Extract the (X, Y) coordinate from the center of the cell holding the provided text.  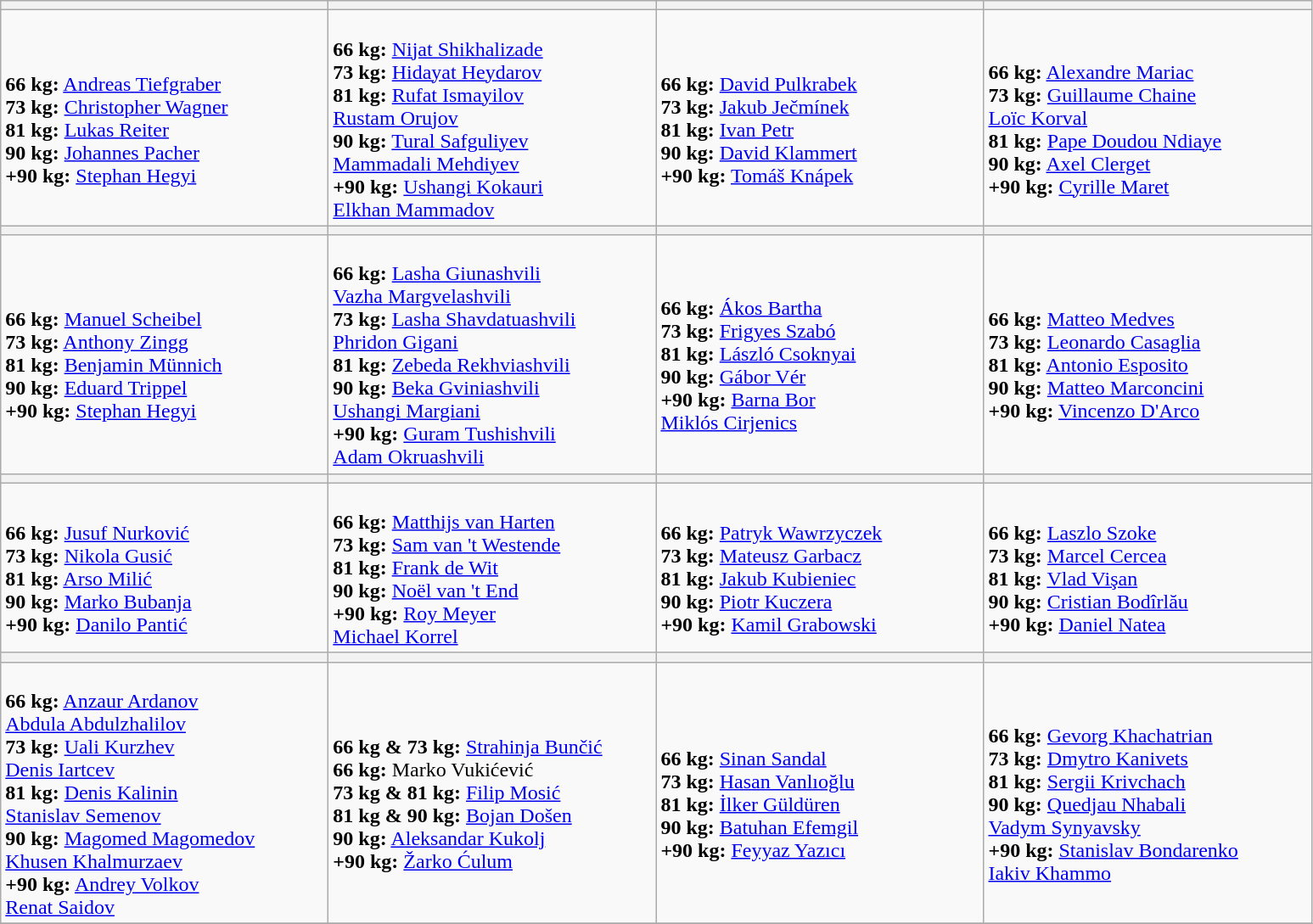
66 kg: Matteo Medves73 kg: Leonardo Casaglia81 kg: Antonio Esposito90 kg: Matteo Marconcini+90 kg: Vincenzo D'Arco (1147, 355)
66 kg: Sinan Sandal73 kg: Hasan Vanlıoğlu81 kg: İlker Güldüren90 kg: Batuhan Efemgil+90 kg: Feyyaz Yazıcı (820, 792)
66 kg: David Pulkrabek73 kg: Jakub Ječmínek81 kg: Ivan Petr90 kg: David Klammert+90 kg: Tomáš Knápek (820, 118)
66 kg: Gevorg Khachatrian73 kg: Dmytro Kanivets81 kg: Sergii Krivchach90 kg: Quedjau NhabaliVadym Synyavsky+90 kg: Stanislav BondarenkoIakiv Khammo (1147, 792)
66 kg: Laszlo Szoke73 kg: Marcel Cercea81 kg: Vlad Vişan90 kg: Cristian Bodîrlău+90 kg: Daniel Natea (1147, 568)
66 kg: Patryk Wawrzyczek73 kg: Mateusz Garbacz81 kg: Jakub Kubieniec90 kg: Piotr Kuczera+90 kg: Kamil Grabowski (820, 568)
66 kg & 73 kg: Strahinja Bunčić 66 kg: Marko Vukićević73 kg & 81 kg: Filip Mosić81 kg & 90 kg: Bojan Došen90 kg: Aleksandar Kukolj+90 kg: Žarko Ćulum (492, 792)
66 kg: Ákos Bartha73 kg: Frigyes Szabó81 kg: László Csoknyai90 kg: Gábor Vér+90 kg: Barna BorMiklós Cirjenics (820, 355)
66 kg: Andreas Tiefgraber73 kg: Christopher Wagner81 kg: Lukas Reiter90 kg: Johannes Pacher+90 kg: Stephan Hegyi (165, 118)
66 kg: Matthijs van Harten73 kg: Sam van 't Westende81 kg: Frank de Wit90 kg: Noël van 't End+90 kg: Roy MeyerMichael Korrel (492, 568)
66 kg: Jusuf Nurković73 kg: Nikola Gusić81 kg: Arso Milić90 kg: Marko Bubanja+90 kg: Danilo Pantić (165, 568)
66 kg: Manuel Scheibel73 kg: Anthony Zingg81 kg: Benjamin Münnich90 kg: Eduard Trippel+90 kg: Stephan Hegyi (165, 355)
66 kg: Alexandre Mariac73 kg: Guillaume ChaineLoïc Korval81 kg: Pape Doudou Ndiaye90 kg: Axel Clerget+90 kg: Cyrille Maret (1147, 118)
